Extract the [X, Y] coordinate from the center of the cell holding the provided text.  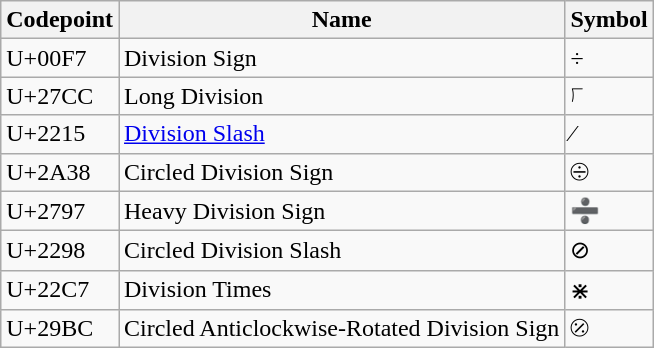
Division Slash [341, 134]
Circled Division Sign [341, 172]
Long Division [341, 96]
➗ [609, 211]
Division Sign [341, 58]
⋇ [609, 290]
U+2215 [60, 134]
U+2298 [60, 251]
Circled Anticlockwise-Rotated Division Sign [341, 329]
Circled Division Slash [341, 251]
∕ [609, 134]
U+27CC [60, 96]
U+29BC [60, 329]
Division Times [341, 290]
Name [341, 20]
⨸ [609, 172]
⟌ [609, 96]
Codepoint [60, 20]
U+2797 [60, 211]
U+00F7 [60, 58]
⦼ [609, 329]
Heavy Division Sign [341, 211]
U+2A38 [60, 172]
Symbol [609, 20]
U+22C7 [60, 290]
⊘ [609, 251]
÷ [609, 58]
